Detect which cell encompasses the target text, then output its [x, y] center coordinate. 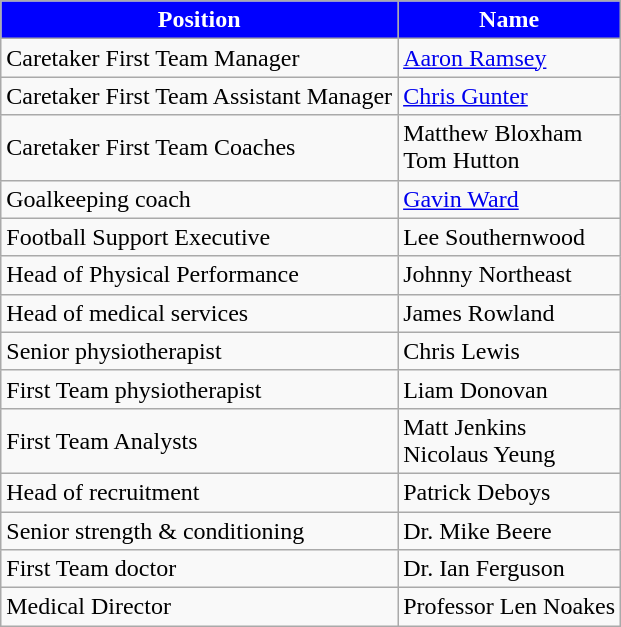
Caretaker First Team Coaches [200, 148]
Patrick Deboys [510, 492]
Johnny Northeast [510, 275]
First Team physiotherapist [200, 389]
Senior strength & conditioning [200, 531]
Head of medical services [200, 313]
Name [510, 20]
Matt Jenkins Nicolaus Yeung [510, 440]
Dr. Ian Ferguson [510, 569]
Caretaker First Team Manager [200, 58]
Professor Len Noakes [510, 607]
Liam Donovan [510, 389]
Medical Director [200, 607]
First Team Analysts [200, 440]
Dr. Mike Beere [510, 531]
James Rowland [510, 313]
Lee Southernwood [510, 237]
Goalkeeping coach [200, 199]
First Team doctor [200, 569]
Football Support Executive [200, 237]
Head of recruitment [200, 492]
Caretaker First Team Assistant Manager [200, 96]
Gavin Ward [510, 199]
Position [200, 20]
Head of Physical Performance [200, 275]
Chris Gunter [510, 96]
Chris Lewis [510, 351]
Matthew Bloxham Tom Hutton [510, 148]
Aaron Ramsey [510, 58]
Senior physiotherapist [200, 351]
